Capture the cell that displays the provided text and extract its [x, y] central coordinate. 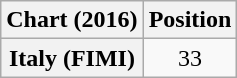
Chart (2016) [72, 20]
Position [190, 20]
Italy (FIMI) [72, 58]
33 [190, 58]
